Return the [X, Y] coordinate for the center point of the cell that contains the specified text.  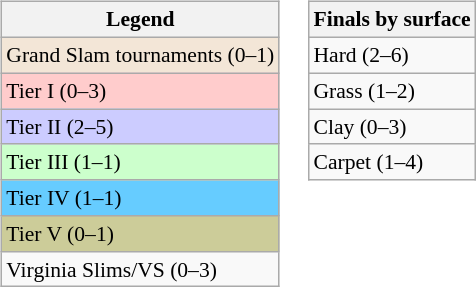
Virginia Slims/VS (0–3) [140, 269]
Tier II (2–5) [140, 127]
Tier IV (1–1) [140, 198]
Tier V (0–1) [140, 234]
Finals by surface [392, 20]
Tier III (1–1) [140, 162]
Hard (2–6) [392, 55]
Carpet (1–4) [392, 162]
Tier I (0–3) [140, 91]
Grand Slam tournaments (0–1) [140, 55]
Clay (0–3) [392, 127]
Legend [140, 20]
Grass (1–2) [392, 91]
